For the text-containing cell, return its midpoint in (x, y) coordinate format. 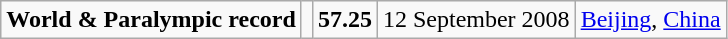
World & Paralympic record (152, 20)
Beijing, China (650, 20)
12 September 2008 (476, 20)
57.25 (344, 20)
